Capture the cell that displays the provided text and extract its [X, Y] central coordinate. 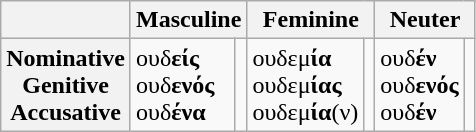
Neuter [425, 20]
ουδένουδενόςουδέν [420, 85]
Masculine [188, 20]
ουδείςουδενόςουδένα [182, 85]
NominativeGenitiveAccusative [66, 85]
ουδεμίαουδεμίαςουδεμία(ν) [306, 85]
Feminine [311, 20]
